Search for the cell housing the specified text and yield its (X, Y) center coordinate. 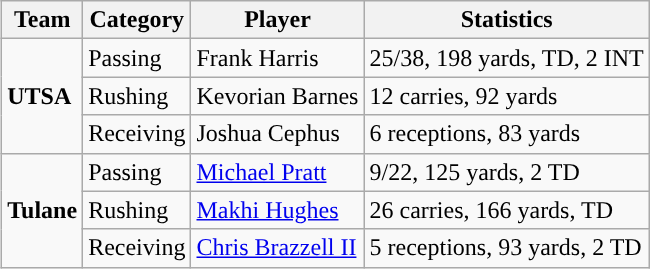
9/22, 125 yards, 2 TD (506, 172)
Makhi Hughes (278, 210)
Chris Brazzell II (278, 248)
Player (278, 20)
Team (42, 20)
UTSA (42, 96)
Tulane (42, 210)
25/38, 198 yards, TD, 2 INT (506, 58)
Statistics (506, 20)
26 carries, 166 yards, TD (506, 210)
Joshua Cephus (278, 134)
5 receptions, 93 yards, 2 TD (506, 248)
Category (137, 20)
6 receptions, 83 yards (506, 134)
Michael Pratt (278, 172)
Kevorian Barnes (278, 96)
12 carries, 92 yards (506, 96)
Frank Harris (278, 58)
